Provide the (x, y) coordinate of the cell's center where the given text is located.  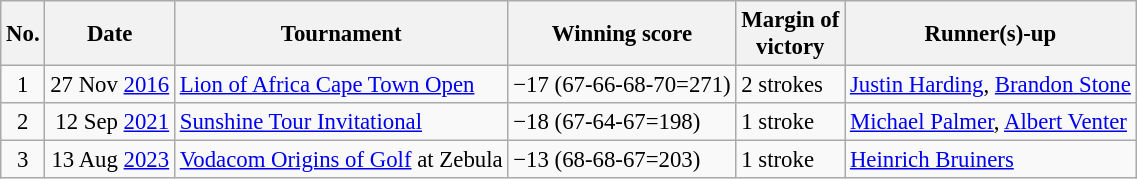
27 Nov 2016 (110, 85)
12 Sep 2021 (110, 122)
Heinrich Bruiners (991, 160)
No. (23, 34)
13 Aug 2023 (110, 160)
2 (23, 122)
Tournament (340, 34)
Michael Palmer, Albert Venter (991, 122)
Margin ofvictory (790, 34)
Vodacom Origins of Golf at Zebula (340, 160)
−17 (67-66-68-70=271) (622, 85)
Winning score (622, 34)
2 strokes (790, 85)
Sunshine Tour Invitational (340, 122)
Lion of Africa Cape Town Open (340, 85)
Justin Harding, Brandon Stone (991, 85)
Date (110, 34)
3 (23, 160)
−13 (68-68-67=203) (622, 160)
−18 (67-64-67=198) (622, 122)
Runner(s)-up (991, 34)
1 (23, 85)
